Detect which cell encompasses the target text, then output its (x, y) center coordinate. 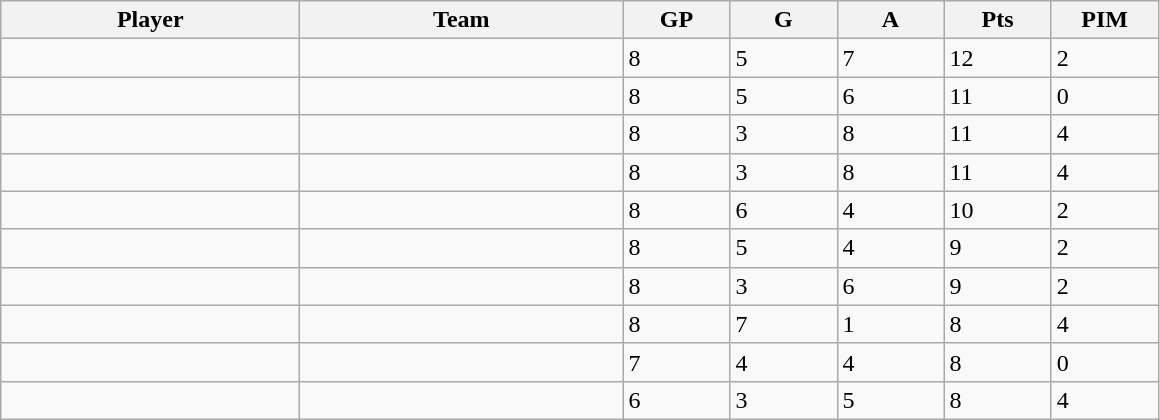
10 (998, 210)
1 (890, 324)
Player (150, 20)
Pts (998, 20)
Team (462, 20)
G (784, 20)
GP (676, 20)
A (890, 20)
PIM (1104, 20)
12 (998, 58)
